Scan for the cell matching the given text and deliver its [X, Y] coordinate at center. 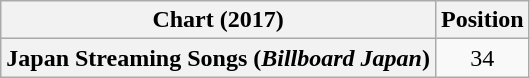
Chart (2017) [218, 20]
Position [482, 20]
Japan Streaming Songs (Billboard Japan) [218, 58]
34 [482, 58]
